Capture the cell that displays the provided text and extract its [x, y] central coordinate. 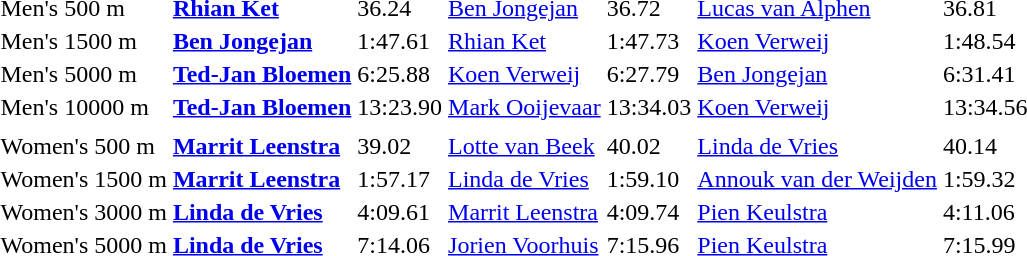
Rhian Ket [525, 41]
Annouk van der Weijden [818, 179]
6:25.88 [400, 74]
6:27.79 [649, 74]
1:47.61 [400, 41]
Pien Keulstra [818, 212]
4:09.74 [649, 212]
39.02 [400, 146]
13:23.90 [400, 107]
40.02 [649, 146]
4:09.61 [400, 212]
1:47.73 [649, 41]
Lotte van Beek [525, 146]
1:57.17 [400, 179]
Mark Ooijevaar [525, 107]
1:59.10 [649, 179]
13:34.03 [649, 107]
